Capture the cell that displays the provided text and extract its (x, y) central coordinate. 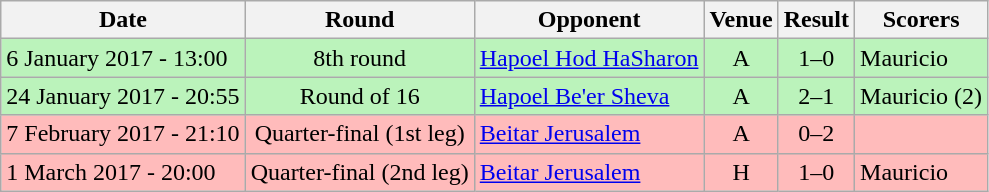
7 February 2017 - 21:10 (123, 134)
Result (816, 20)
24 January 2017 - 20:55 (123, 96)
0–2 (816, 134)
Hapoel Be'er Sheva (589, 96)
2–1 (816, 96)
Date (123, 20)
Scorers (922, 20)
8th round (360, 58)
Opponent (589, 20)
Mauricio (2) (922, 96)
H (741, 172)
Quarter-final (2nd leg) (360, 172)
Round of 16 (360, 96)
1 March 2017 - 20:00 (123, 172)
Round (360, 20)
Quarter-final (1st leg) (360, 134)
Hapoel Hod HaSharon (589, 58)
Venue (741, 20)
6 January 2017 - 13:00 (123, 58)
